Scan for the cell matching the given text and deliver its [X, Y] coordinate at center. 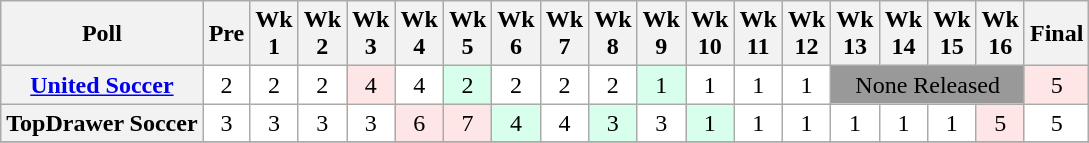
None Released [928, 85]
Wk10 [710, 34]
Wk9 [661, 34]
Wk12 [806, 34]
Final [1056, 34]
Wk6 [516, 34]
Wk3 [371, 34]
Poll [102, 34]
6 [419, 123]
Wk1 [274, 34]
Wk11 [758, 34]
Wk13 [855, 34]
Wk5 [467, 34]
Wk8 [613, 34]
Wk4 [419, 34]
Wk15 [952, 34]
Wk7 [564, 34]
TopDrawer Soccer [102, 123]
Pre [226, 34]
7 [467, 123]
Wk16 [1000, 34]
Wk14 [903, 34]
United Soccer [102, 85]
Wk2 [322, 34]
